Extract the (x, y) coordinate from the center of the cell holding the provided text.  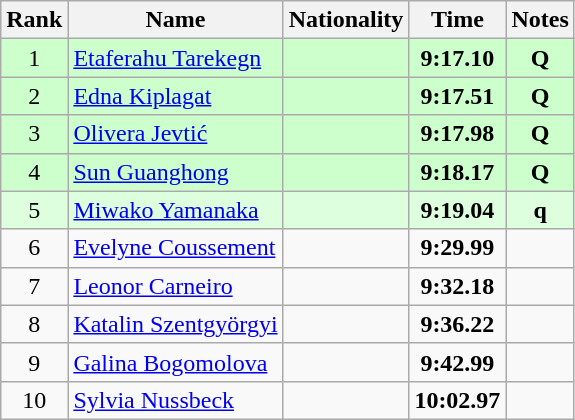
Sylvia Nussbeck (176, 400)
Sun Guanghong (176, 172)
5 (34, 210)
q (540, 210)
Time (458, 20)
9 (34, 362)
3 (34, 134)
Leonor Carneiro (176, 286)
9:17.51 (458, 96)
Name (176, 20)
Olivera Jevtić (176, 134)
9:19.04 (458, 210)
9:17.98 (458, 134)
7 (34, 286)
9:18.17 (458, 172)
10:02.97 (458, 400)
9:17.10 (458, 58)
Rank (34, 20)
Notes (540, 20)
Edna Kiplagat (176, 96)
8 (34, 324)
Katalin Szentgyörgyi (176, 324)
9:36.22 (458, 324)
4 (34, 172)
6 (34, 248)
Etaferahu Tarekegn (176, 58)
Miwako Yamanaka (176, 210)
9:29.99 (458, 248)
9:42.99 (458, 362)
Nationality (346, 20)
9:32.18 (458, 286)
Evelyne Coussement (176, 248)
Galina Bogomolova (176, 362)
2 (34, 96)
10 (34, 400)
1 (34, 58)
